Locate the cell with the specified text and output its [X, Y] center coordinate. 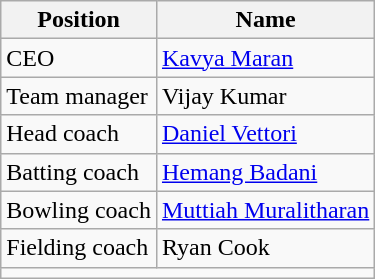
Name [265, 20]
Position [79, 20]
Hemang Badani [265, 172]
Ryan Cook [265, 248]
Team manager [79, 96]
Daniel Vettori [265, 134]
Batting coach [79, 172]
CEO [79, 58]
Fielding coach [79, 248]
Muttiah Muralitharan [265, 210]
Head coach [79, 134]
Kavya Maran [265, 58]
Vijay Kumar [265, 96]
Bowling coach [79, 210]
